Return the (x, y) coordinate for the center point of the cell that contains the specified text.  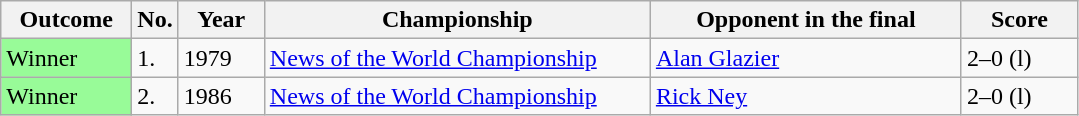
Rick Ney (806, 96)
Alan Glazier (806, 58)
Year (221, 20)
2. (155, 96)
Outcome (66, 20)
Championship (457, 20)
Opponent in the final (806, 20)
Score (1019, 20)
1. (155, 58)
1986 (221, 96)
No. (155, 20)
1979 (221, 58)
